Determine the [x, y] coordinate at the center of the cell enclosing the given text.  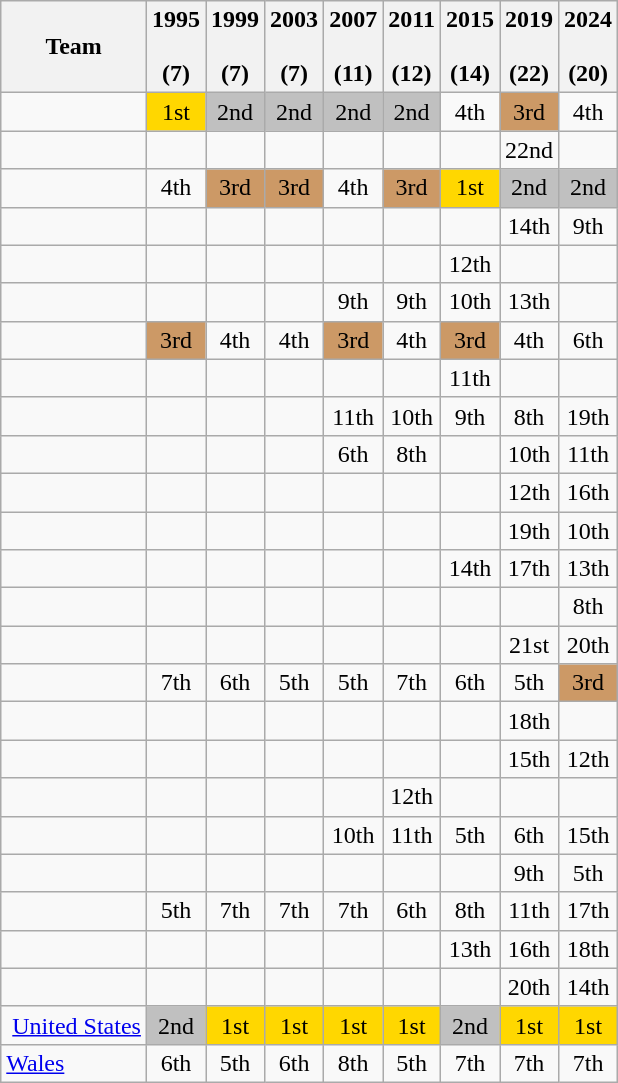
Wales [74, 1063]
1995(7) [176, 47]
2011(12) [412, 47]
2003(7) [294, 47]
2024(20) [588, 47]
2007(11) [354, 47]
United States [74, 1025]
1999(7) [236, 47]
Team [74, 47]
2015(14) [470, 47]
2019(22) [530, 47]
22nd [530, 150]
21st [530, 645]
